Search for the cell housing the specified text and yield its (x, y) center coordinate. 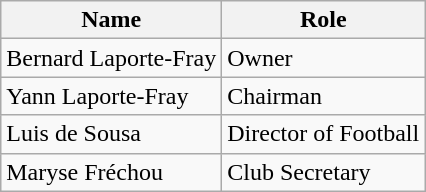
Club Secretary (324, 172)
Chairman (324, 96)
Director of Football (324, 134)
Name (112, 20)
Maryse Fréchou (112, 172)
Role (324, 20)
Yann Laporte-Fray (112, 96)
Owner (324, 58)
Luis de Sousa (112, 134)
Bernard Laporte-Fray (112, 58)
